For the text-containing cell, return its midpoint in (x, y) coordinate format. 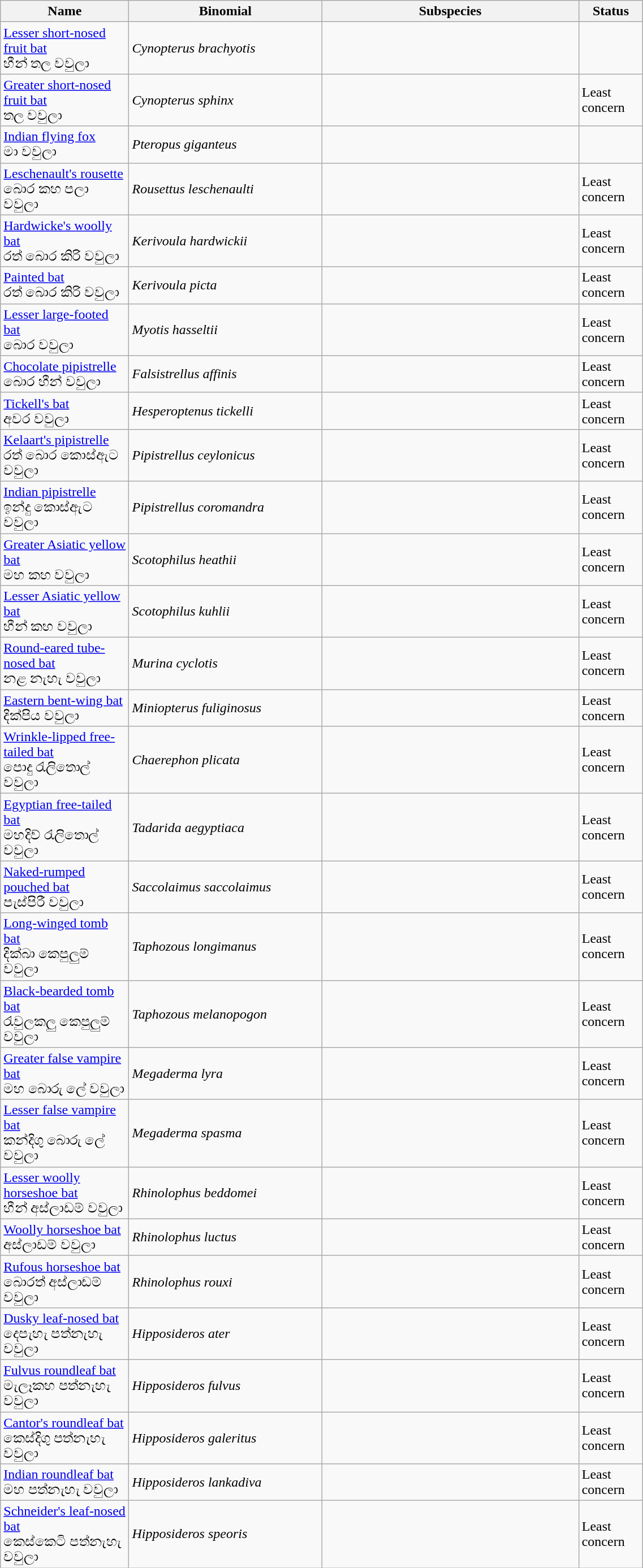
Greater Asiatic yellow batමහ කහ වවුලා (64, 560)
Leschenault's rousetteබොර කහ පලා වවුලා (64, 189)
Painted batරත් බොර කිරි වවුලා (64, 285)
Lesser short-nosed fruit batහීන් තල වවුලා (64, 48)
Myotis hasseltii (225, 330)
Lesser woolly horseshoe batහීන් අස්ලාඩම් වවුලා (64, 1193)
Rhinolophus beddomei (225, 1193)
Hipposideros lankadiva (225, 1482)
Black-bearded tomb batරැවුලකලු කෙපුලුම් වවුලා (64, 1014)
Hardwicke's woolly batරත් බොර කිරි වවුලා (64, 241)
Greater short-nosed fruit batතල වවුලා (64, 100)
Hesperoptenus tickelli (225, 410)
Pipistrellus coromandra (225, 507)
Cantor's roundleaf batකෙස්දිගු පත්නැහැ වවුලා (64, 1438)
Rousettus leschenaulti (225, 189)
Lesser large-footed batබොර වවුලා (64, 330)
Murina cyclotis (225, 664)
Egyptian free-tailed batමහදිව් ‍රැලිතොල් වවුලා (64, 828)
Woolly horseshoe batඅස්ලාඩම් වවුලා (64, 1237)
Wrinkle-lipped free-tailed batපොදු ‍රැලිතොල් වවුලා (64, 760)
Fulvus roundleaf batමැලෑකහ පත්නැහැ වවුලා (64, 1385)
Hipposideros speoris (225, 1534)
Hipposideros fulvus (225, 1385)
Lesser false vampire batකන්දිගු බොරු ලේ වවුලා (64, 1133)
Indian pipistrelleඉන්දු කොස්ඇට වවුලා (64, 507)
Subspecies (450, 11)
Kerivoula picta (225, 285)
Saccolaimus saccolaimus (225, 887)
Pipistrellus ceylonicus (225, 455)
Eastern bent-wing batදික්පිය වවුලා (64, 708)
Scotophilus kuhlii (225, 612)
Megaderma spasma (225, 1133)
Indian flying foxමා වවුලා (64, 145)
Round-eared tube-nosed batනළ නැහැ වවුලා (64, 664)
Scotophilus heathii (225, 560)
Tickell's batඅවර වවුලා (64, 410)
Long-winged tomb batදික්බා කෙපුලුම් වවුලා (64, 946)
Hipposideros galeritus (225, 1438)
Miniopterus fuliginosus (225, 708)
Taphozous longimanus (225, 946)
Dusky leaf-nosed batදෙපැහැ පත්නැහැ වවුලා (64, 1333)
Kerivoula hardwickii (225, 241)
Binomial (225, 11)
Name (64, 11)
Kelaart's pipistrelleරත් බොර කොස්ඇට වවුලා (64, 455)
Naked-rumped pouched batපැස්පිරී වවුලා (64, 887)
Falsistrellus affinis (225, 374)
Taphozous melanopogon (225, 1014)
Hipposideros ater (225, 1333)
Chocolate pipistrelleබොර හීන් වවුලා (64, 374)
Megaderma lyra (225, 1073)
Rhinolophus rouxi (225, 1281)
Rhinolophus luctus (225, 1237)
Indian roundleaf batමහ පත්නැහැ වවුලා (64, 1482)
Lesser Asiatic yellow batහීන් කහ වවුලා (64, 612)
Cynopterus sphinx (225, 100)
Cynopterus brachyotis (225, 48)
Tadarida aegyptiaca (225, 828)
Status (611, 11)
Greater false vampire batමහ බොරු ලේ වවුලා (64, 1073)
Pteropus giganteus (225, 145)
Rufous horseshoe batබොරත් අස්ලාඩම් වවුලා (64, 1281)
Schneider's leaf-nosed batකෙස්කෙටි පත්නැහැ වවුලා (64, 1534)
Chaerephon plicata (225, 760)
